From the cell containing the given text, extract its center point as (x, y) coordinate. 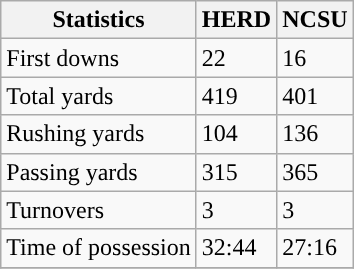
27:16 (315, 248)
Statistics (99, 20)
315 (236, 172)
Passing yards (99, 172)
419 (236, 96)
401 (315, 96)
HERD (236, 20)
First downs (99, 58)
365 (315, 172)
16 (315, 58)
Rushing yards (99, 134)
136 (315, 134)
22 (236, 58)
NCSU (315, 20)
Time of possession (99, 248)
32:44 (236, 248)
104 (236, 134)
Total yards (99, 96)
Turnovers (99, 210)
